Determine the (x, y) coordinate at the center of the cell enclosing the given text.  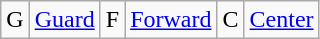
Forward (171, 20)
G (15, 20)
F (112, 20)
Center (282, 20)
Guard (64, 20)
C (230, 20)
